Detect which cell encompasses the target text, then output its (x, y) center coordinate. 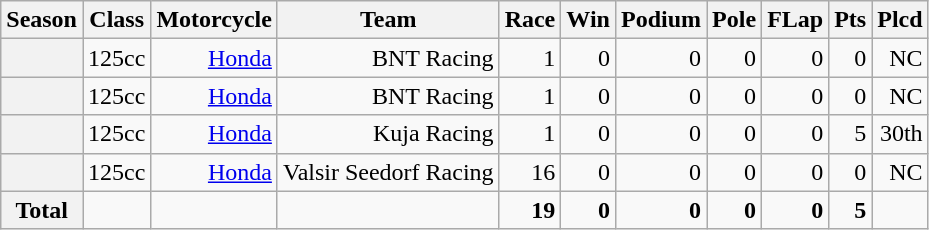
Plcd (900, 20)
Podium (660, 20)
Class (116, 20)
Win (588, 20)
16 (530, 172)
FLap (796, 20)
Kuja Racing (388, 134)
Total (42, 210)
30th (900, 134)
Motorcycle (214, 20)
Pole (734, 20)
Valsir Seedorf Racing (388, 172)
Pts (850, 20)
Race (530, 20)
Season (42, 20)
Team (388, 20)
19 (530, 210)
